Determine the [x, y] coordinate at the center of the cell enclosing the given text.  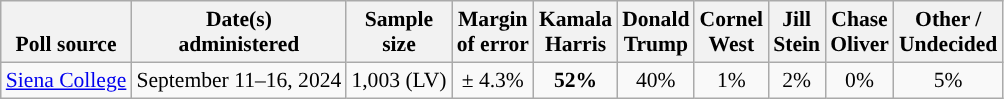
0% [860, 80]
ChaseOliver [860, 32]
52% [576, 80]
CornelWest [731, 32]
5% [948, 80]
Other /Undecided [948, 32]
1% [731, 80]
± 4.3% [493, 80]
JillStein [796, 32]
DonaldTrump [656, 32]
KamalaHarris [576, 32]
Samplesize [398, 32]
September 11–16, 2024 [238, 80]
Siena College [66, 80]
Marginof error [493, 32]
1,003 (LV) [398, 80]
Poll source [66, 32]
40% [656, 80]
2% [796, 80]
Date(s)administered [238, 32]
